Return [x, y] of the center of cell containing provided text 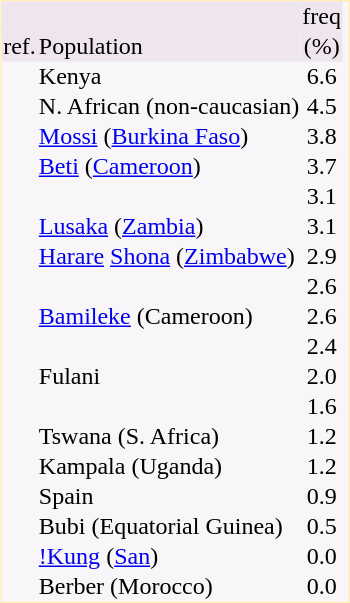
Spain [169, 497]
Harare Shona (Zimbabwe) [169, 257]
freq [322, 17]
N. African (non-caucasian) [169, 107]
(%) [322, 47]
1.6 [322, 407]
4.5 [322, 107]
0.9 [322, 497]
3.7 [322, 167]
Population [169, 47]
2.0 [322, 377]
3.8 [322, 137]
Berber (Morocco) [169, 587]
6.6 [322, 77]
Tswana (S. Africa) [169, 437]
2.4 [322, 347]
2.9 [322, 257]
ref. [20, 47]
Bubi (Equatorial Guinea) [169, 527]
Bamileke (Cameroon) [169, 317]
0.5 [322, 527]
Kenya [169, 77]
Beti (Cameroon) [169, 167]
Mossi (Burkina Faso) [169, 137]
Lusaka (Zambia) [169, 227]
Fulani [169, 377]
Kampala (Uganda) [169, 467]
!Kung (San) [169, 557]
